Return the [X, Y] coordinate for the center point of the cell that contains the specified text.  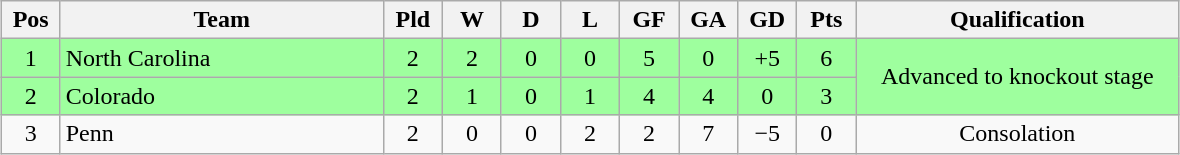
Pos [30, 20]
Advanced to knockout stage [1018, 77]
D [530, 20]
Pld [412, 20]
Colorado [222, 96]
GF [650, 20]
Consolation [1018, 134]
Team [222, 20]
7 [708, 134]
W [472, 20]
GD [768, 20]
+5 [768, 58]
North Carolina [222, 58]
Pts [826, 20]
6 [826, 58]
Qualification [1018, 20]
L [590, 20]
GA [708, 20]
5 [650, 58]
Penn [222, 134]
−5 [768, 134]
